Pinpoint the cell where the given text exists, returning its (X, Y) midpoint coordinate. 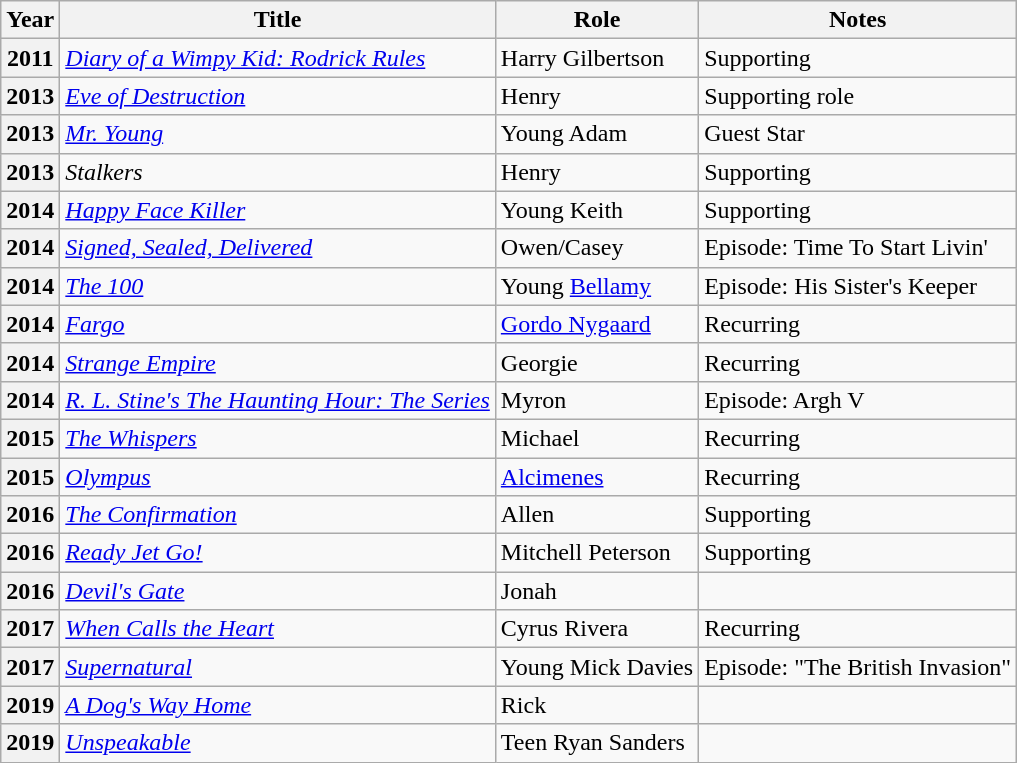
Role (596, 20)
Owen/Casey (596, 248)
Fargo (278, 324)
Year (30, 20)
Eve of Destruction (278, 96)
Young Mick Davies (596, 667)
Notes (858, 20)
Episode: His Sister's Keeper (858, 286)
Episode: Argh V (858, 400)
The Confirmation (278, 515)
Alcimenes (596, 477)
Allen (596, 515)
Diary of a Wimpy Kid: Rodrick Rules (278, 58)
Stalkers (278, 172)
Supporting role (858, 96)
Ready Jet Go! (278, 553)
Cyrus Rivera (596, 629)
Harry Gilbertson (596, 58)
The Whispers (278, 438)
Teen Ryan Sanders (596, 743)
Young Keith (596, 210)
2011 (30, 58)
Episode: Time To Start Livin' (858, 248)
Mr. Young (278, 134)
Georgie (596, 362)
R. L. Stine's The Haunting Hour: The Series (278, 400)
Strange Empire (278, 362)
Episode: "The British Invasion" (858, 667)
Young Adam (596, 134)
Title (278, 20)
Supernatural (278, 667)
The 100 (278, 286)
Jonah (596, 591)
Mitchell Peterson (596, 553)
Rick (596, 705)
Olympus (278, 477)
Guest Star (858, 134)
When Calls the Heart (278, 629)
Gordo Nygaard (596, 324)
Signed, Sealed, Delivered (278, 248)
Michael (596, 438)
Unspeakable (278, 743)
Young Bellamy (596, 286)
A Dog's Way Home (278, 705)
Myron (596, 400)
Happy Face Killer (278, 210)
Devil's Gate (278, 591)
